Pinpoint the cell where the given text exists, returning its (X, Y) midpoint coordinate. 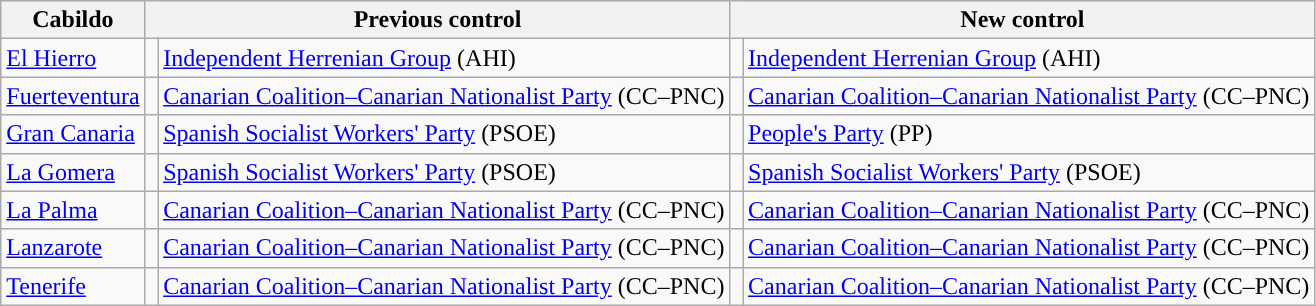
Cabildo (73, 20)
Previous control (438, 20)
El Hierro (73, 58)
La Palma (73, 210)
Fuerteventura (73, 96)
Tenerife (73, 286)
La Gomera (73, 172)
Lanzarote (73, 248)
Gran Canaria (73, 134)
People's Party (PP) (1029, 134)
New control (1022, 20)
